Output the [x, y] coordinate of the center of the cell containing the given text.  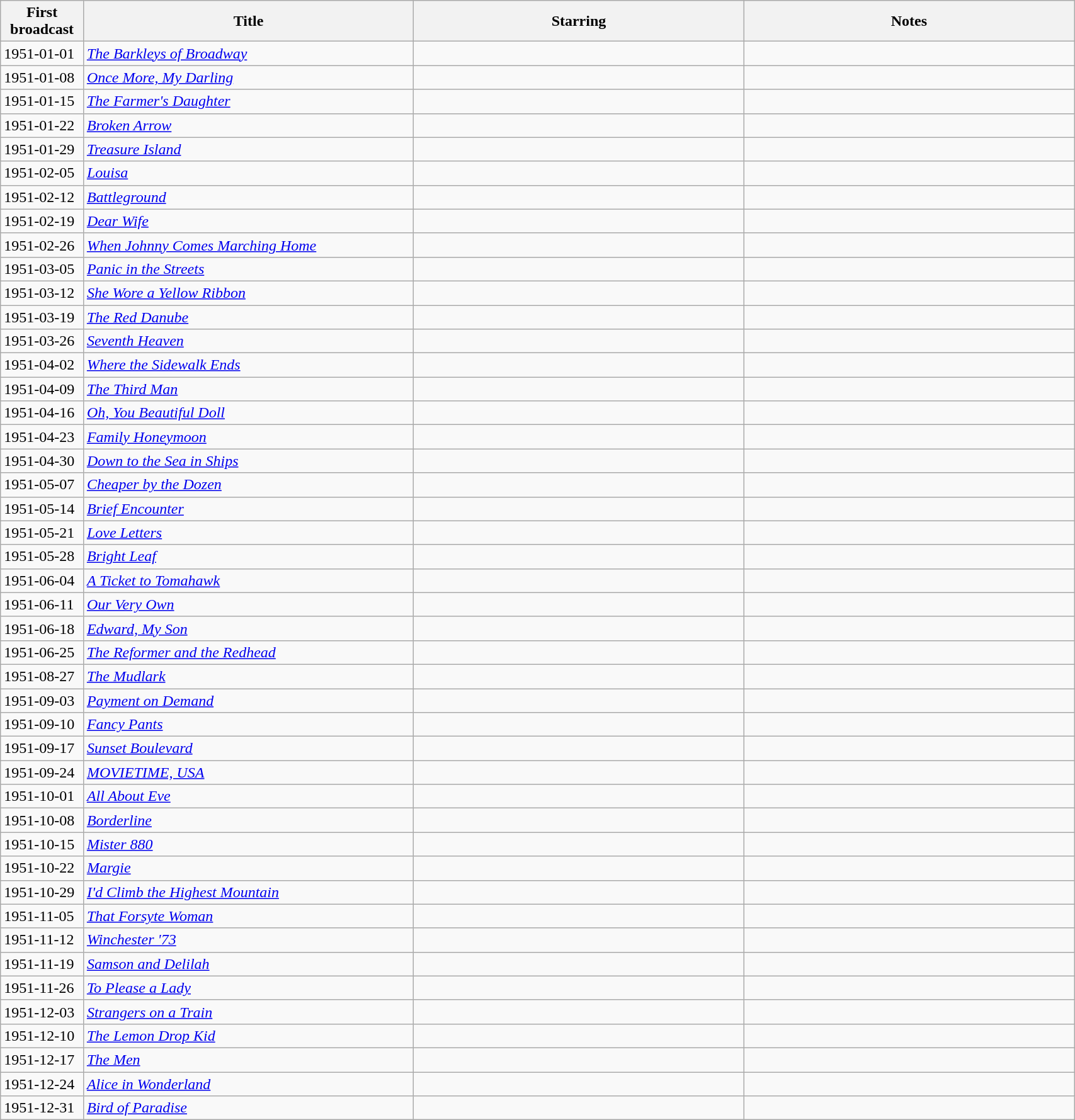
Borderline [248, 820]
Love Letters [248, 533]
Cheaper by the Dozen [248, 485]
The Men [248, 1060]
1951-05-21 [42, 533]
1951-04-30 [42, 461]
Notes [909, 21]
1951-05-14 [42, 509]
Once More, My Darling [248, 77]
Brief Encounter [248, 509]
1951-03-12 [42, 293]
Edward, My Son [248, 628]
1951-11-05 [42, 916]
1951-12-03 [42, 1012]
Our Very Own [248, 604]
The Lemon Drop Kid [248, 1036]
1951-01-22 [42, 125]
Starring [579, 21]
When Johnny Comes Marching Home [248, 245]
Margie [248, 868]
1951-08-27 [42, 676]
Oh, You Beautiful Doll [248, 413]
Winchester '73 [248, 940]
She Wore a Yellow Ribbon [248, 293]
Alice in Wonderland [248, 1083]
1951-04-02 [42, 365]
1951-11-19 [42, 964]
1951-02-19 [42, 221]
1951-04-09 [42, 389]
Bright Leaf [248, 557]
The Reformer and the Redhead [248, 652]
Treasure Island [248, 149]
Broken Arrow [248, 125]
Down to the Sea in Ships [248, 461]
1951-03-26 [42, 341]
1951-10-01 [42, 796]
1951-09-17 [42, 749]
1951-03-05 [42, 269]
1951-12-17 [42, 1060]
1951-09-24 [42, 772]
1951-05-28 [42, 557]
Louisa [248, 173]
MOVIETIME, USA [248, 772]
1951-10-08 [42, 820]
The Barkleys of Broadway [248, 54]
1951-01-08 [42, 77]
Dear Wife [248, 221]
1951-01-01 [42, 54]
1951-09-10 [42, 725]
First broadcast [42, 21]
Bird of Paradise [248, 1108]
To Please a Lady [248, 988]
I'd Climb the Highest Mountain [248, 892]
Battleground [248, 197]
1951-10-15 [42, 844]
1951-09-03 [42, 701]
1951-01-29 [42, 149]
The Farmer's Daughter [248, 101]
1951-03-19 [42, 317]
1951-02-12 [42, 197]
Seventh Heaven [248, 341]
1951-04-16 [42, 413]
1951-04-23 [42, 437]
Fancy Pants [248, 725]
1951-12-24 [42, 1083]
Panic in the Streets [248, 269]
1951-11-12 [42, 940]
Family Honeymoon [248, 437]
Title [248, 21]
1951-06-18 [42, 628]
Sunset Boulevard [248, 749]
Strangers on a Train [248, 1012]
1951-06-11 [42, 604]
1951-02-26 [42, 245]
1951-06-04 [42, 580]
The Third Man [248, 389]
Samson and Delilah [248, 964]
1951-12-10 [42, 1036]
A Ticket to Tomahawk [248, 580]
1951-02-05 [42, 173]
1951-01-15 [42, 101]
That Forsyte Woman [248, 916]
Mister 880 [248, 844]
1951-10-22 [42, 868]
The Mudlark [248, 676]
1951-05-07 [42, 485]
1951-12-31 [42, 1108]
1951-11-26 [42, 988]
The Red Danube [248, 317]
1951-06-25 [42, 652]
1951-10-29 [42, 892]
All About Eve [248, 796]
Where the Sidewalk Ends [248, 365]
Payment on Demand [248, 701]
